Determine the (x, y) coordinate at the center of the cell enclosing the given text.  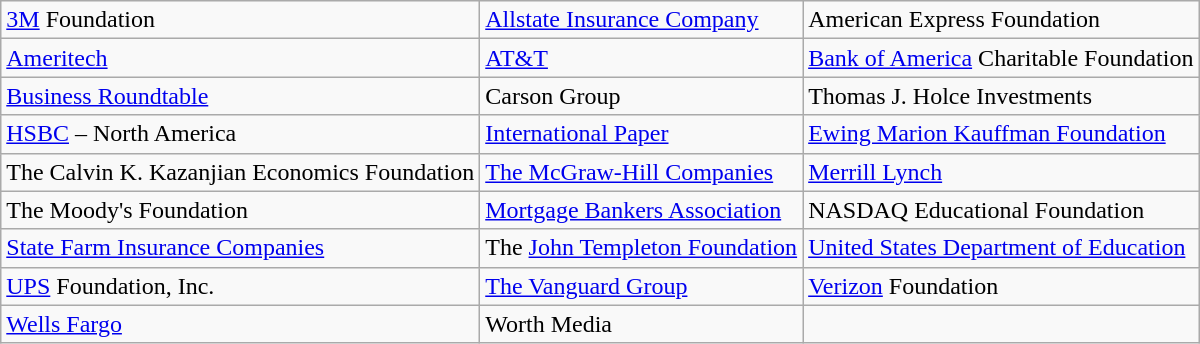
Merrill Lynch (1001, 172)
Thomas J. Holce Investments (1001, 96)
Bank of America Charitable Foundation (1001, 58)
State Farm Insurance Companies (240, 248)
AT&T (642, 58)
HSBC – North America (240, 134)
Verizon Foundation (1001, 286)
United States Department of Education (1001, 248)
International Paper (642, 134)
Allstate Insurance Company (642, 20)
The John Templeton Foundation (642, 248)
The Vanguard Group (642, 286)
3M Foundation (240, 20)
UPS Foundation, Inc. (240, 286)
The Calvin K. Kazanjian Economics Foundation (240, 172)
Mortgage Bankers Association (642, 210)
Ameritech (240, 58)
Worth Media (642, 324)
Carson Group (642, 96)
American Express Foundation (1001, 20)
NASDAQ Educational Foundation (1001, 210)
Wells Fargo (240, 324)
Ewing Marion Kauffman Foundation (1001, 134)
The McGraw-Hill Companies (642, 172)
The Moody's Foundation (240, 210)
Business Roundtable (240, 96)
